Detect which cell encompasses the target text, then output its (X, Y) center coordinate. 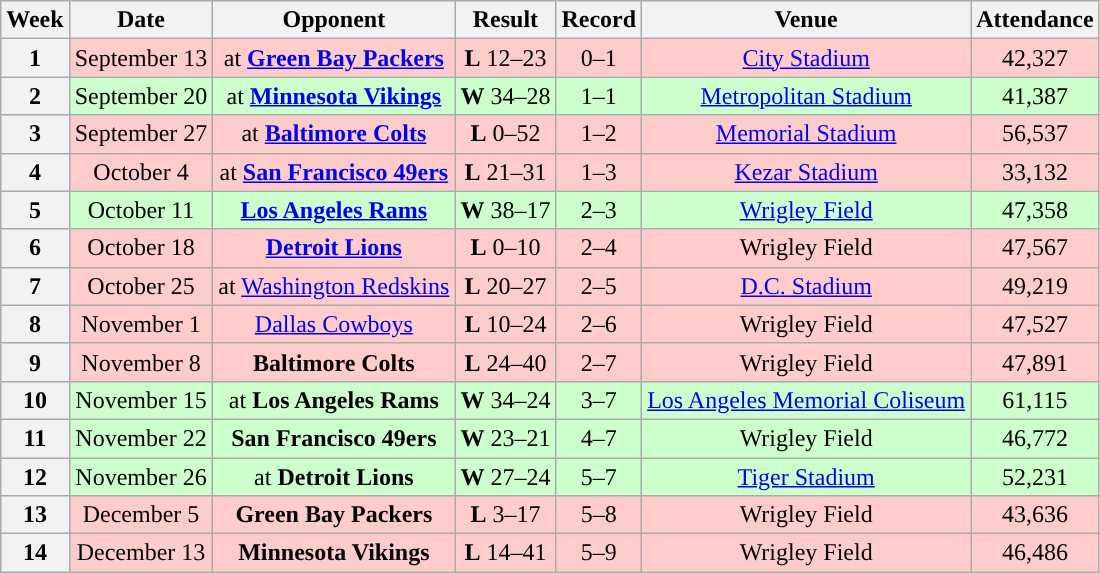
L 10–24 (506, 324)
Detroit Lions (334, 248)
4 (35, 172)
November 15 (141, 400)
September 27 (141, 134)
October 18 (141, 248)
47,567 (1035, 248)
1–3 (599, 172)
W 34–28 (506, 96)
L 3–17 (506, 515)
L 0–10 (506, 248)
W 27–24 (506, 477)
Date (141, 20)
Los Angeles Memorial Coliseum (806, 400)
November 1 (141, 324)
Los Angeles Rams (334, 210)
November 26 (141, 477)
2 (35, 96)
Kezar Stadium (806, 172)
Memorial Stadium (806, 134)
2–5 (599, 286)
5–9 (599, 553)
12 (35, 477)
1–1 (599, 96)
7 (35, 286)
Attendance (1035, 20)
5–8 (599, 515)
at Baltimore Colts (334, 134)
Dallas Cowboys (334, 324)
2–3 (599, 210)
2–6 (599, 324)
11 (35, 438)
61,115 (1035, 400)
November 8 (141, 362)
at Washington Redskins (334, 286)
46,772 (1035, 438)
3–7 (599, 400)
at Los Angeles Rams (334, 400)
City Stadium (806, 58)
56,537 (1035, 134)
L 0–52 (506, 134)
D.C. Stadium (806, 286)
Opponent (334, 20)
October 25 (141, 286)
49,219 (1035, 286)
Record (599, 20)
Baltimore Colts (334, 362)
43,636 (1035, 515)
Minnesota Vikings (334, 553)
L 24–40 (506, 362)
October 4 (141, 172)
Tiger Stadium (806, 477)
8 (35, 324)
Green Bay Packers (334, 515)
L 20–27 (506, 286)
L 21–31 (506, 172)
Venue (806, 20)
October 11 (141, 210)
1–2 (599, 134)
47,891 (1035, 362)
November 22 (141, 438)
9 (35, 362)
Week (35, 20)
2–7 (599, 362)
December 5 (141, 515)
3 (35, 134)
at San Francisco 49ers (334, 172)
14 (35, 553)
47,527 (1035, 324)
52,231 (1035, 477)
47,358 (1035, 210)
W 23–21 (506, 438)
L 12–23 (506, 58)
September 20 (141, 96)
5–7 (599, 477)
Result (506, 20)
W 38–17 (506, 210)
Metropolitan Stadium (806, 96)
4–7 (599, 438)
10 (35, 400)
33,132 (1035, 172)
W 34–24 (506, 400)
at Detroit Lions (334, 477)
13 (35, 515)
2–4 (599, 248)
46,486 (1035, 553)
1 (35, 58)
41,387 (1035, 96)
6 (35, 248)
L 14–41 (506, 553)
5 (35, 210)
San Francisco 49ers (334, 438)
0–1 (599, 58)
42,327 (1035, 58)
December 13 (141, 553)
at Minnesota Vikings (334, 96)
September 13 (141, 58)
at Green Bay Packers (334, 58)
